Return the [x, y] coordinate for the center point of the cell that contains the specified text.  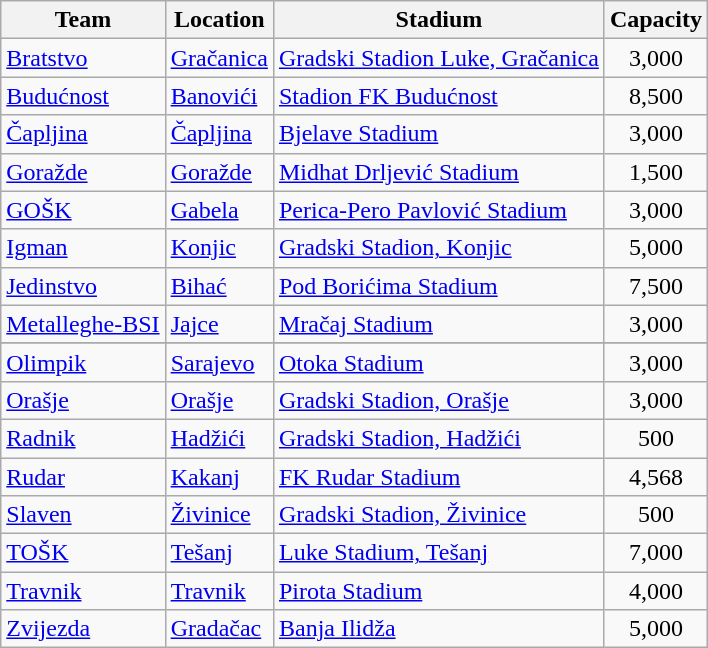
Gabela [219, 210]
Bjelave Stadium [438, 134]
Gračanica [219, 58]
Mračaj Stadium [438, 324]
Rudar [83, 477]
Tešanj [219, 553]
Gradski Stadion, Konjic [438, 248]
7,500 [656, 286]
Gradski Stadion, Hadžići [438, 438]
Igman [83, 248]
Olimpik [83, 362]
Sarajevo [219, 362]
Banja Ilidža [438, 629]
Kakanj [219, 477]
Gradski Stadion, Orašje [438, 400]
Gradski Stadion Luke, Gračanica [438, 58]
Živinice [219, 515]
Luke Stadium, Tešanj [438, 553]
Banovići [219, 96]
Location [219, 20]
Otoka Stadium [438, 362]
Pirota Stadium [438, 591]
Konjic [219, 248]
Radnik [83, 438]
4,568 [656, 477]
Hadžići [219, 438]
Budućnost [83, 96]
Perica-Pero Pavlović Stadium [438, 210]
Pod Borićima Stadium [438, 286]
Zvijezda [83, 629]
Bihać [219, 286]
Midhat Drljević Stadium [438, 172]
8,500 [656, 96]
Slaven [83, 515]
7,000 [656, 553]
GOŠK [83, 210]
Stadium [438, 20]
Stadion FK Budućnost [438, 96]
TOŠK [83, 553]
Gradačac [219, 629]
Capacity [656, 20]
Jajce [219, 324]
Jedinstvo [83, 286]
FK Rudar Stadium [438, 477]
Metalleghe-BSI [83, 324]
Bratstvo [83, 58]
4,000 [656, 591]
Team [83, 20]
1,500 [656, 172]
Gradski Stadion, Živinice [438, 515]
